Output the (X, Y) coordinate of the center of the cell containing the given text.  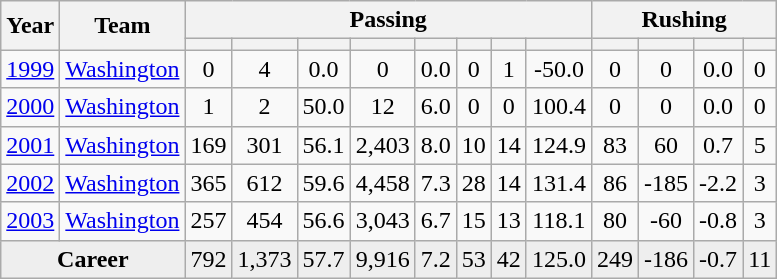
28 (474, 183)
118.1 (558, 221)
-60 (666, 221)
-50.0 (558, 69)
792 (208, 259)
4,458 (382, 183)
56.6 (324, 221)
-0.8 (718, 221)
9,916 (382, 259)
8.0 (436, 145)
6.7 (436, 221)
365 (208, 183)
4 (264, 69)
2002 (30, 183)
125.0 (558, 259)
2 (264, 107)
Year (30, 26)
2000 (30, 107)
Team (122, 26)
131.4 (558, 183)
15 (474, 221)
57.7 (324, 259)
Passing (388, 20)
-185 (666, 183)
454 (264, 221)
Rushing (684, 20)
60 (666, 145)
53 (474, 259)
2003 (30, 221)
301 (264, 145)
83 (614, 145)
10 (474, 145)
249 (614, 259)
1999 (30, 69)
0.7 (718, 145)
56.1 (324, 145)
7.3 (436, 183)
86 (614, 183)
2001 (30, 145)
Career (93, 259)
3,043 (382, 221)
124.9 (558, 145)
11 (760, 259)
50.0 (324, 107)
59.6 (324, 183)
100.4 (558, 107)
1,373 (264, 259)
612 (264, 183)
12 (382, 107)
5 (760, 145)
7.2 (436, 259)
257 (208, 221)
6.0 (436, 107)
42 (508, 259)
-0.7 (718, 259)
-2.2 (718, 183)
-186 (666, 259)
80 (614, 221)
2,403 (382, 145)
13 (508, 221)
169 (208, 145)
